Capture the cell that displays the provided text and extract its [x, y] central coordinate. 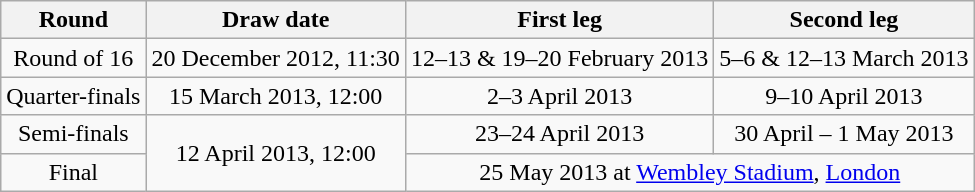
Second leg [844, 20]
First leg [559, 20]
15 March 2013, 12:00 [276, 96]
Semi-finals [74, 134]
Final [74, 172]
Round [74, 20]
Draw date [276, 20]
23–24 April 2013 [559, 134]
12 April 2013, 12:00 [276, 153]
2–3 April 2013 [559, 96]
30 April – 1 May 2013 [844, 134]
Round of 16 [74, 58]
20 December 2012, 11:30 [276, 58]
Quarter-finals [74, 96]
9–10 April 2013 [844, 96]
25 May 2013 at Wembley Stadium, London [690, 172]
5–6 & 12–13 March 2013 [844, 58]
12–13 & 19–20 February 2013 [559, 58]
